Provide the [X, Y] coordinate of the cell's center where the given text is located.  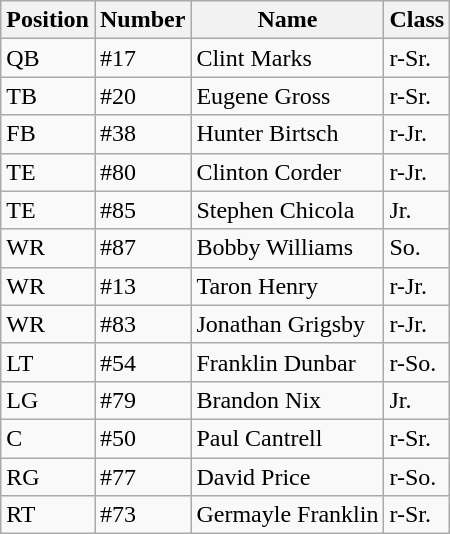
Taron Henry [288, 286]
Position [48, 20]
#20 [142, 96]
#87 [142, 248]
Brandon Nix [288, 400]
Germayle Franklin [288, 515]
#50 [142, 438]
Number [142, 20]
So. [417, 248]
#13 [142, 286]
RT [48, 515]
TB [48, 96]
Eugene Gross [288, 96]
Class [417, 20]
#38 [142, 134]
QB [48, 58]
Hunter Birtsch [288, 134]
#54 [142, 362]
#73 [142, 515]
Jonathan Grigsby [288, 324]
Franklin Dunbar [288, 362]
Name [288, 20]
Clinton Corder [288, 172]
Stephen Chicola [288, 210]
#77 [142, 477]
#17 [142, 58]
C [48, 438]
#80 [142, 172]
LG [48, 400]
FB [48, 134]
#83 [142, 324]
Clint Marks [288, 58]
Paul Cantrell [288, 438]
#79 [142, 400]
#85 [142, 210]
David Price [288, 477]
LT [48, 362]
Bobby Williams [288, 248]
RG [48, 477]
